Find where the given text appears and provide that cell's center as [x, y] coordinate. 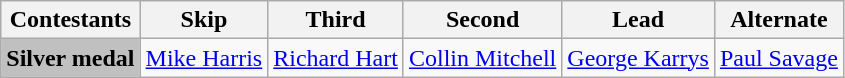
Richard Hart [336, 58]
Paul Savage [778, 58]
Collin Mitchell [482, 58]
Skip [204, 20]
Contestants [70, 20]
Lead [638, 20]
Mike Harris [204, 58]
George Karrys [638, 58]
Second [482, 20]
Silver medal [70, 58]
Third [336, 20]
Alternate [778, 20]
